Return (X, Y) of the center of cell containing provided text 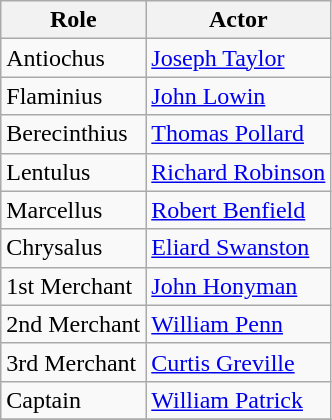
Richard Robinson (238, 172)
Captain (74, 400)
Thomas Pollard (238, 134)
Flaminius (74, 96)
William Patrick (238, 400)
John Lowin (238, 96)
Antiochus (74, 58)
Chrysalus (74, 248)
3rd Merchant (74, 362)
Lentulus (74, 172)
Role (74, 20)
Berecinthius (74, 134)
Marcellus (74, 210)
Joseph Taylor (238, 58)
John Honyman (238, 286)
Eliard Swanston (238, 248)
Curtis Greville (238, 362)
William Penn (238, 324)
Actor (238, 20)
2nd Merchant (74, 324)
1st Merchant (74, 286)
Robert Benfield (238, 210)
